From the cell containing the given text, extract its center point as [X, Y] coordinate. 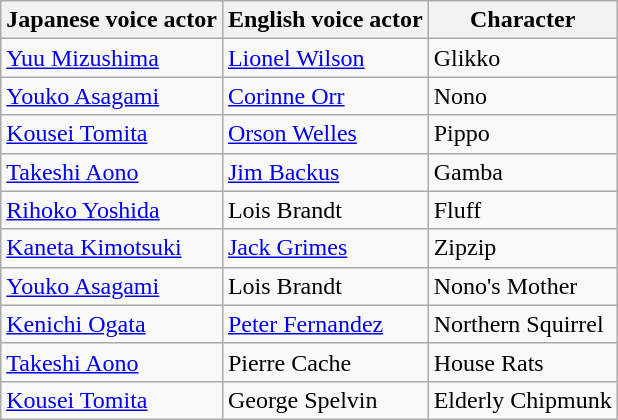
Northern Squirrel [522, 324]
Jack Grimes [325, 248]
Nono [522, 96]
Zipzip [522, 248]
Yuu Mizushima [112, 58]
Gamba [522, 172]
Pierre Cache [325, 362]
Japanese voice actor [112, 20]
Fluff [522, 210]
Pippo [522, 134]
Jim Backus [325, 172]
House Rats [522, 362]
English voice actor [325, 20]
Kenichi Ogata [112, 324]
Character [522, 20]
Peter Fernandez [325, 324]
George Spelvin [325, 400]
Corinne Orr [325, 96]
Kaneta Kimotsuki [112, 248]
Nono's Mother [522, 286]
Lionel Wilson [325, 58]
Elderly Chipmunk [522, 400]
Glikko [522, 58]
Orson Welles [325, 134]
Rihoko Yoshida [112, 210]
